Identify which cell holds the provided text, then report its (x, y) central coordinate. 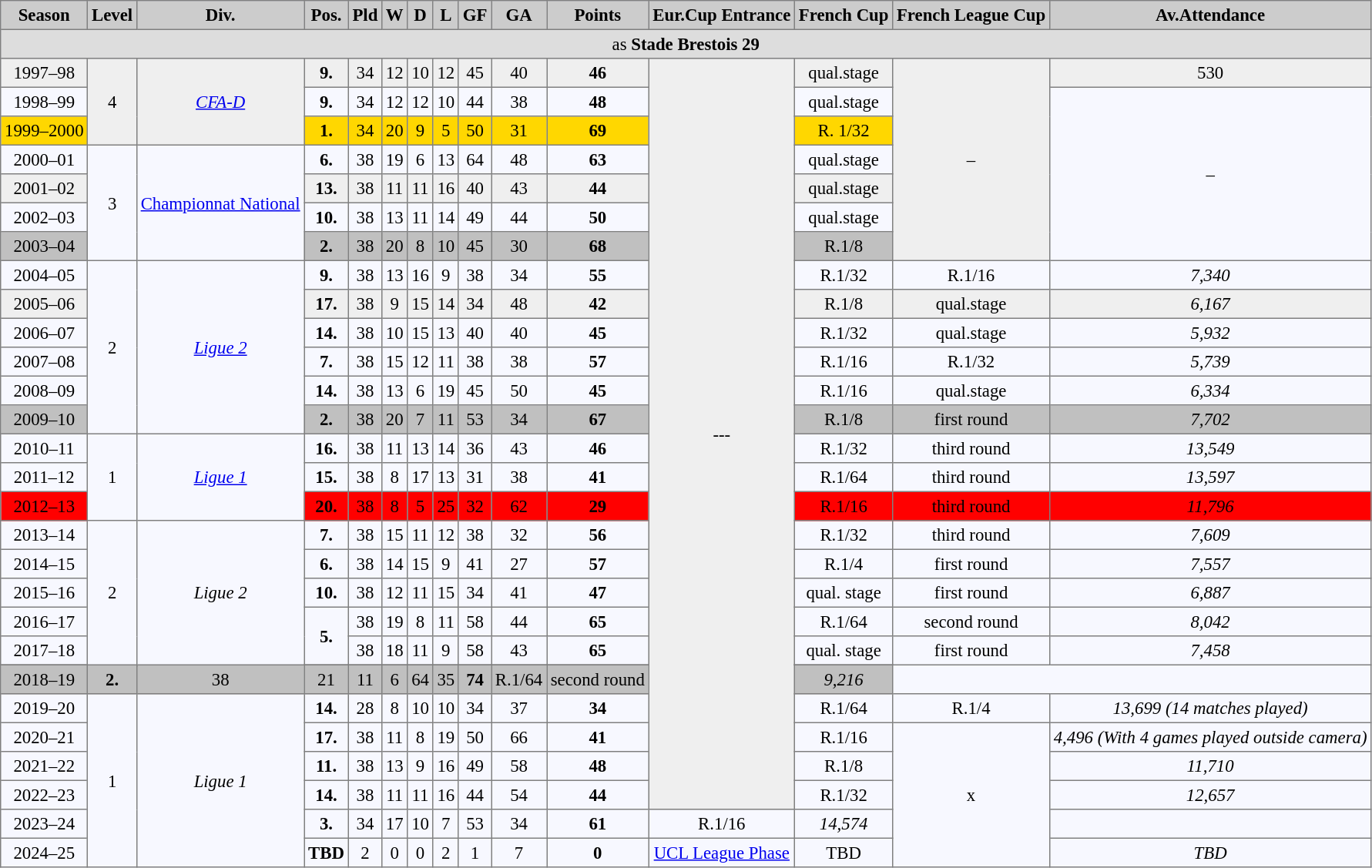
2013–14 (45, 535)
7,458 (1209, 651)
21 (327, 679)
61 (598, 824)
4,496 (With 4 games played outside camera) (1209, 737)
GF (475, 15)
4 (112, 102)
2019–20 (45, 709)
2010–11 (45, 448)
69 (598, 131)
2002–03 (45, 217)
66 (519, 737)
1998–99 (45, 102)
35 (445, 679)
42 (598, 304)
Eur.Cup Entrance (721, 15)
68 (598, 246)
1997–98 (45, 73)
R. 1/32 (844, 131)
2009–10 (45, 420)
27 (519, 564)
6,334 (1209, 390)
2017–18 (45, 651)
Points (598, 15)
14,574 (844, 824)
12,657 (1209, 795)
2003–04 (45, 246)
2001–02 (45, 189)
French Cup (844, 15)
Season (45, 15)
74 (475, 679)
7,557 (1209, 564)
2008–09 (45, 390)
Av.Attendance (1209, 15)
x (971, 795)
13,597 (1209, 478)
9,216 (844, 679)
30 (519, 246)
47 (598, 593)
2022–23 (45, 795)
6,887 (1209, 593)
2000–01 (45, 159)
18 (394, 651)
2007–08 (45, 362)
13,699 (14 matches played) (1209, 709)
French League Cup (971, 15)
56 (598, 535)
6,167 (1209, 304)
5. (327, 636)
as Stade Brestois 29 (686, 44)
UCL League Phase (721, 853)
530 (1209, 73)
D (421, 15)
3 (112, 203)
Pld (365, 15)
28 (365, 709)
16. (327, 448)
7,702 (1209, 420)
11,796 (1209, 506)
1999–2000 (45, 131)
2004–05 (45, 275)
5,739 (1209, 362)
Level (112, 15)
20. (327, 506)
L (445, 15)
GA (519, 15)
2021–22 (45, 766)
2011–12 (45, 478)
2005–06 (45, 304)
25 (445, 506)
2018–19 (45, 679)
13,549 (1209, 448)
Championnat National (220, 203)
2006–07 (45, 333)
Div. (220, 15)
11,710 (1209, 766)
1. (327, 131)
3. (327, 824)
2016–17 (45, 622)
7,609 (1209, 535)
5,932 (1209, 333)
15. (327, 478)
2015–16 (45, 593)
2012–13 (45, 506)
13. (327, 189)
36 (475, 448)
2024–25 (45, 853)
29 (598, 506)
--- (721, 434)
Pos. (327, 15)
62 (519, 506)
37 (519, 709)
2014–15 (45, 564)
63 (598, 159)
W (394, 15)
11. (327, 766)
2023–24 (45, 824)
55 (598, 275)
54 (519, 795)
CFA-D (220, 102)
67 (598, 420)
8,042 (1209, 622)
2020–21 (45, 737)
7,340 (1209, 275)
